Extract the [x, y] coordinate from the center of the cell holding the provided text.  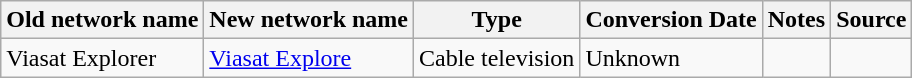
Unknown [671, 58]
Viasat Explore [309, 58]
Source [872, 20]
New network name [309, 20]
Cable television [497, 58]
Notes [796, 20]
Old network name [102, 20]
Viasat Explorer [102, 58]
Type [497, 20]
Conversion Date [671, 20]
